Scan for the cell matching the given text and deliver its (x, y) coordinate at center. 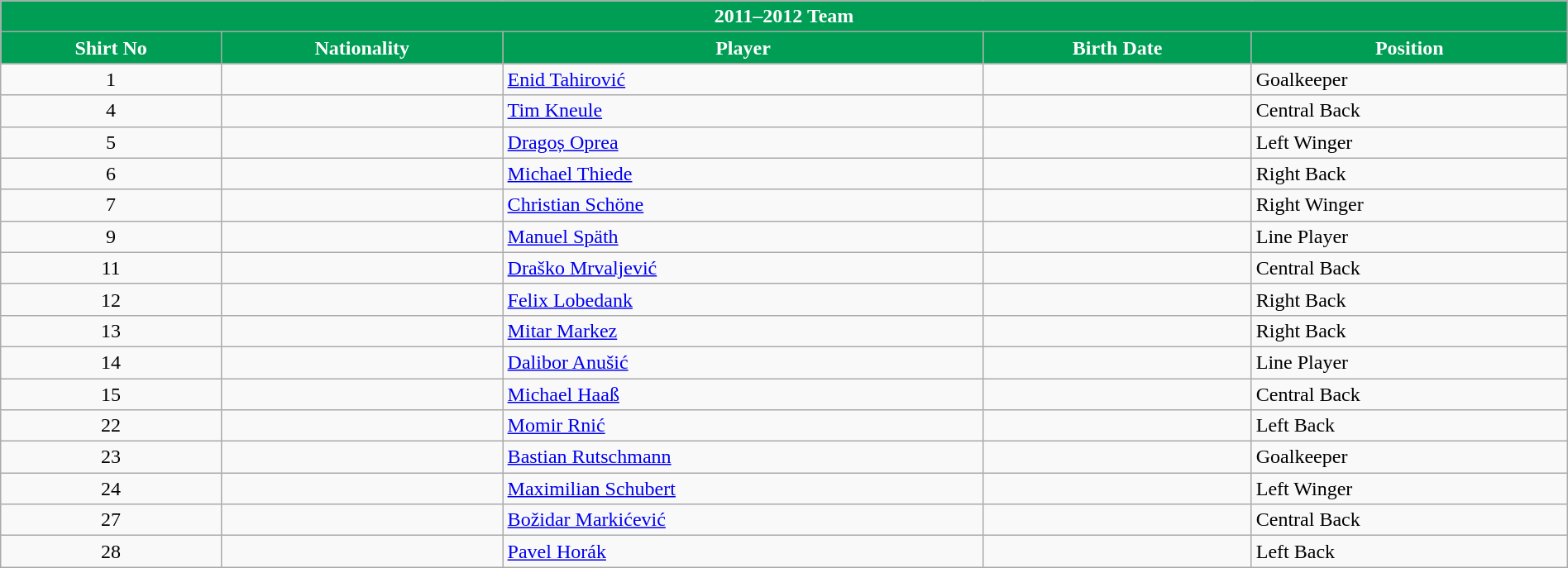
6 (111, 174)
9 (111, 236)
1 (111, 79)
23 (111, 457)
Pavel Horák (743, 551)
Manuel Späth (743, 236)
22 (111, 426)
13 (111, 331)
Shirt No (111, 48)
2011–2012 Team (784, 17)
Position (1409, 48)
Nationality (362, 48)
4 (111, 111)
Birth Date (1117, 48)
Momir Rnić (743, 426)
11 (111, 268)
Player (743, 48)
Tim Kneule (743, 111)
27 (111, 520)
Maximilian Schubert (743, 489)
Bastian Rutschmann (743, 457)
Dragoș Oprea (743, 142)
Michael Haaß (743, 394)
Felix Lobedank (743, 299)
Right Winger (1409, 205)
7 (111, 205)
12 (111, 299)
15 (111, 394)
Dalibor Anušić (743, 362)
Mitar Markez (743, 331)
Draško Mrvaljević (743, 268)
24 (111, 489)
Christian Schöne (743, 205)
28 (111, 551)
Michael Thiede (743, 174)
14 (111, 362)
5 (111, 142)
Enid Tahirović (743, 79)
Božidar Markićević (743, 520)
